Determine the [X, Y] coordinate at the center of the cell enclosing the given text.  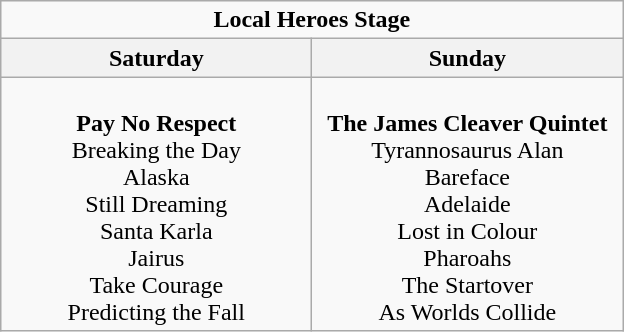
Local Heroes Stage [312, 20]
Sunday [468, 58]
Saturday [156, 58]
The James Cleaver Quintet Tyrannosaurus Alan Bareface Adelaide Lost in Colour Pharoahs The Startover As Worlds Collide [468, 204]
Pay No Respect Breaking the Day Alaska Still Dreaming Santa Karla Jairus Take Courage Predicting the Fall [156, 204]
